Determine the (X, Y) coordinate at the center of the cell enclosing the given text.  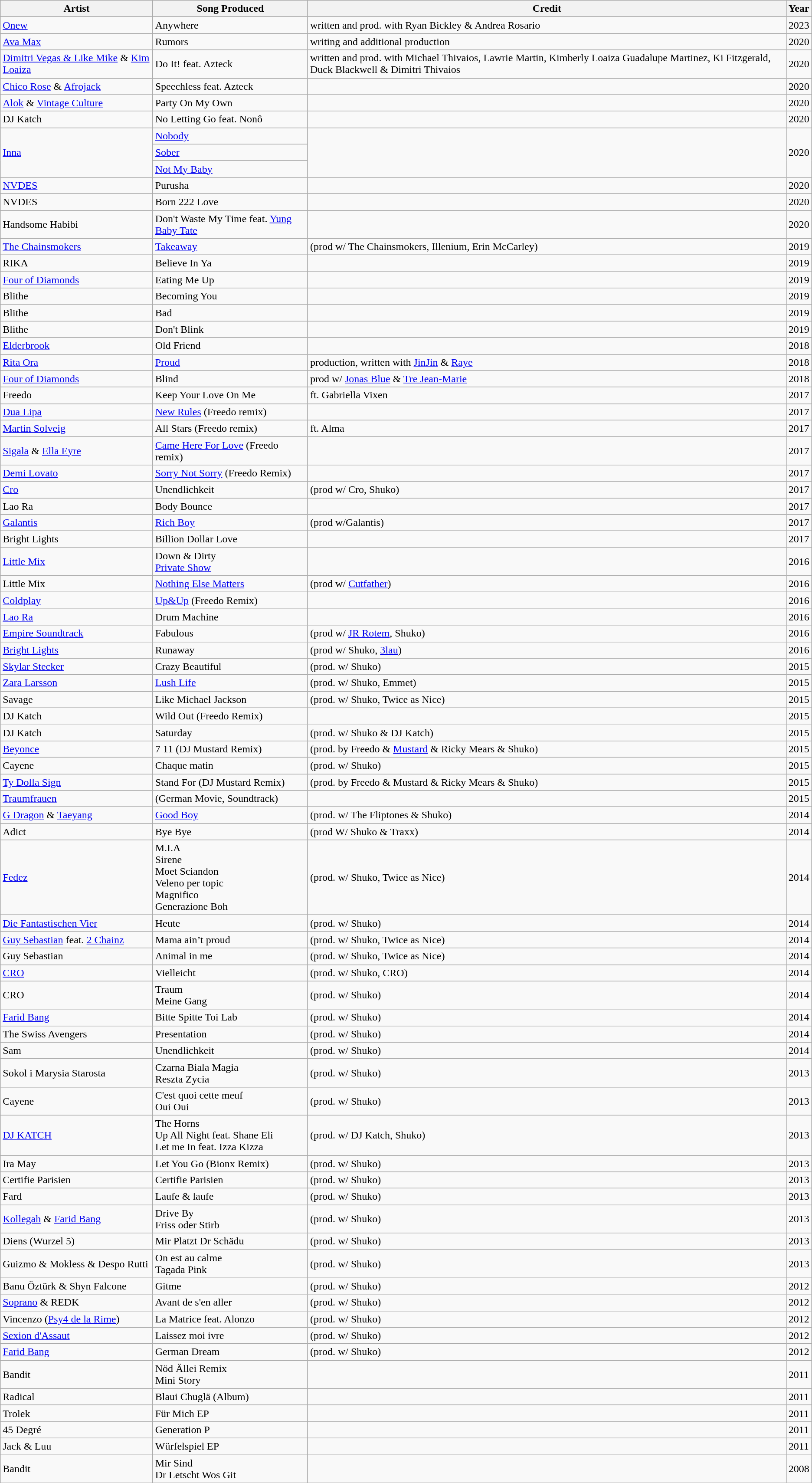
Beyonce (76, 749)
Speechless feat. Azteck (230, 86)
Let You Go (Bionx Remix) (230, 1163)
Bye Bye (230, 832)
Savage (76, 699)
2008 (799, 1468)
Chaque matin (230, 765)
Demi Lovato (76, 473)
ft. Alma (547, 428)
Alok & Vintage Culture (76, 103)
Kollegah & Farid Bang (76, 1219)
Do It! feat. Azteck (230, 64)
Not My Baby (230, 169)
Banu Öztürk & Shyn Falcone (76, 1286)
Ty Dolla Sign (76, 782)
production, written with JinJin & Raye (547, 362)
(prod. w/ The Fliptones & Shuko) (547, 815)
Gitme (230, 1286)
Old Friend (230, 346)
Ava Max (76, 42)
Eating Me Up (230, 280)
Avant de s'en aller (230, 1303)
Bitte Spitte Toi Lab (230, 1017)
7 11 (DJ Mustard Remix) (230, 749)
Anywhere (230, 25)
Mama ain’t proud (230, 940)
Die Fantastischen Vier (76, 923)
Sigala & Ella Eyre (76, 450)
Generation P (230, 1430)
No Letting Go feat. Nonô (230, 119)
Bad (230, 313)
Sexion d'Assaut (76, 1335)
Onew (76, 25)
Stand For (DJ Mustard Remix) (230, 782)
Sorry Not Sorry (Freedo Remix) (230, 473)
New Rules (Freedo remix) (230, 412)
(German Movie, Soundtrack) (230, 799)
M.I.ASireneMoet SciandonVeleno per topicMagnificoGenerazione Boh (230, 877)
Fedez (76, 877)
(prod w/ JR Rotem, Shuko) (547, 633)
Cro (76, 489)
Presentation (230, 1034)
Sam (76, 1050)
Runaway (230, 650)
Rumors (230, 42)
(prod w/ Cutfather) (547, 584)
Rich Boy (230, 523)
Party On My Own (230, 103)
Adict (76, 832)
Takeaway (230, 247)
Rita Ora (76, 362)
Dimitri Vegas & Like Mike & Kim Loaiza (76, 64)
Came Here For Love (Freedo remix) (230, 450)
Credit (547, 9)
TraumMeine Gang (230, 995)
Skylar Stecker (76, 666)
Guy Sebastian (76, 956)
written and prod. with Michael Thivaios, Lawrie Martin, Kimberly Loaiza Guadalupe Martinez, Ki Fitzgerald, Duck Blackwell & Dimitri Thivaios (547, 64)
Nothing Else Matters (230, 584)
written and prod. with Ryan Bickley & Andrea Rosario (547, 25)
Wild Out (Freedo Remix) (230, 716)
2023 (799, 25)
Fabulous (230, 633)
Saturday (230, 732)
Mir Platzt Dr Schädu (230, 1241)
Ira May (76, 1163)
Zara Larsson (76, 683)
Don't Waste My Time feat. Yung Baby Tate (230, 224)
Blaui Chuglä (Album) (230, 1397)
Keep Your Love On Me (230, 395)
Freedo (76, 395)
The Chainsmokers (76, 247)
Drive ByFriss oder Stirb (230, 1219)
Laissez moi ivre (230, 1335)
Empire Soundtrack (76, 633)
(prod w/ The Chainsmokers, Illenium, Erin McCarley) (547, 247)
Czarna Biala MagiaReszta Zycia (230, 1073)
Vincenzo (Psy4 de la Rime) (76, 1319)
Heute (230, 923)
(prod. w/ Shuko, CRO) (547, 973)
Jack & Luu (76, 1446)
Purusha (230, 185)
Traumfrauen (76, 799)
Born 222 Love (230, 202)
Handsome Habibi (76, 224)
Lush Life (230, 683)
writing and additional production (547, 42)
Dua Lipa (76, 412)
ft. Gabriella Vixen (547, 395)
All Stars (Freedo remix) (230, 428)
Elderbrook (76, 346)
Up&Up (Freedo Remix) (230, 600)
Galantis (76, 523)
Song Produced (230, 9)
Nobody (230, 136)
Radical (76, 1397)
Guizmo & Mokless & Despo Rutti (76, 1263)
Becoming You (230, 296)
Guy Sebastian feat. 2 Chainz (76, 940)
On est au calmeTagada Pink (230, 1263)
Crazy Beautiful (230, 666)
The HornsUp All Night feat. Shane EliLet me In feat. Izza Kizza (230, 1135)
DJ KATCH (76, 1135)
(prod. w/ Shuko & DJ Katch) (547, 732)
Mir SindDr Letscht Wos Git (230, 1468)
Würfelspiel EP (230, 1446)
Trolek (76, 1413)
Chico Rose & Afrojack (76, 86)
Coldplay (76, 600)
Like Michael Jackson (230, 699)
Soprano & REDK (76, 1303)
Drum Machine (230, 617)
(prod w/ Shuko, 3lau) (547, 650)
RIKA (76, 263)
Year (799, 9)
Diens (Wurzel 5) (76, 1241)
Good Boy (230, 815)
Artist (76, 9)
(prod w/ Cro, Shuko) (547, 489)
Martin Solveig (76, 428)
Don't Blink (230, 329)
Body Bounce (230, 506)
C'est quoi cette meufOui Oui (230, 1101)
45 Degré (76, 1430)
The Swiss Avengers (76, 1034)
Fard (76, 1197)
(prod. w/ Shuko, Emmet) (547, 683)
Believe In Ya (230, 263)
Vielleicht (230, 973)
G Dragon & Taeyang (76, 815)
Für Mich EP (230, 1413)
prod w/ Jonas Blue & Tre Jean-Marie (547, 379)
Sober (230, 152)
Laufe & laufe (230, 1197)
(prod W/ Shuko & Traxx) (547, 832)
Nöd Ällei Remix Mini Story (230, 1375)
Animal in me (230, 956)
Blind (230, 379)
Inna (76, 152)
German Dream (230, 1352)
(prod. w/ DJ Katch, Shuko) (547, 1135)
La Matrice feat. Alonzo (230, 1319)
Sokol i Marysia Starosta (76, 1073)
(prod w/Galantis) (547, 523)
Billion Dollar Love (230, 539)
Down & DirtyPrivate Show (230, 561)
Proud (230, 362)
